Determine the (X, Y) coordinate at the center of the cell enclosing the given text.  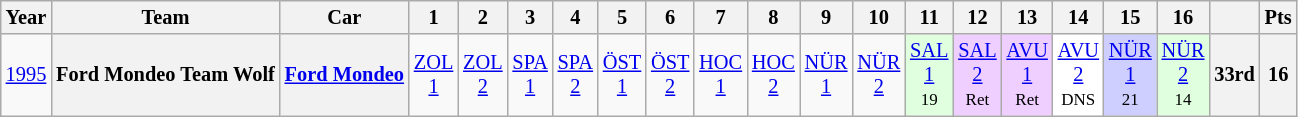
3 (530, 17)
Team (166, 17)
8 (774, 17)
AVU2DNS (1078, 75)
1 (434, 17)
15 (1130, 17)
SAL119 (929, 75)
ZOL2 (482, 75)
Pts (1278, 17)
9 (826, 17)
6 (670, 17)
10 (878, 17)
Ford Mondeo Team Wolf (166, 75)
ZOL1 (434, 75)
Year (26, 17)
HOC1 (720, 75)
ÖST2 (670, 75)
AVU1Ret (1028, 75)
13 (1028, 17)
SPA1 (530, 75)
5 (622, 17)
33rd (1234, 75)
2 (482, 17)
14 (1078, 17)
Car (344, 17)
SPA2 (576, 75)
SAL2Ret (977, 75)
1995 (26, 75)
NÜR1 (826, 75)
12 (977, 17)
Ford Mondeo (344, 75)
ÖST1 (622, 75)
NÜR121 (1130, 75)
HOC2 (774, 75)
4 (576, 17)
NÜR2 (878, 75)
7 (720, 17)
11 (929, 17)
NÜR214 (1184, 75)
